Return the [x, y] coordinate for the center point of the cell that contains the specified text.  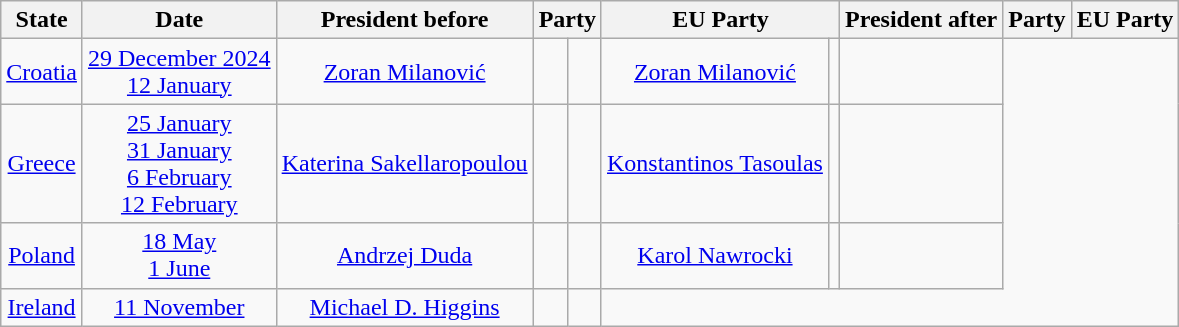
Croatia [42, 72]
Andrzej Duda [404, 256]
29 December 202412 January [179, 72]
Poland [42, 256]
Ireland [42, 307]
25 January31 January6 February12 February [179, 164]
Katerina Sakellaropoulou [404, 164]
Date [179, 20]
18 May1 June [179, 256]
Michael D. Higgins [404, 307]
State [42, 20]
11 November [179, 307]
President after [920, 20]
President before [404, 20]
Konstantinos Tasoulas [714, 164]
Greece [42, 164]
Karol Nawrocki [714, 256]
